Search for the cell housing the specified text and yield its (x, y) center coordinate. 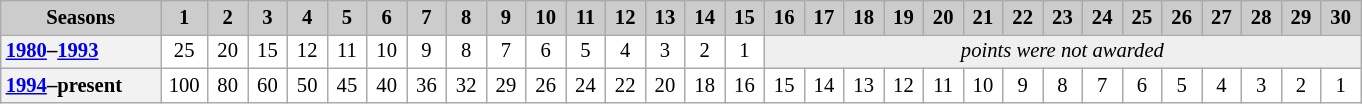
36 (426, 85)
21 (983, 17)
50 (307, 85)
1980–1993 (81, 51)
Seasons (81, 17)
100 (184, 85)
60 (268, 85)
23 (1062, 17)
27 (1222, 17)
40 (387, 85)
45 (347, 85)
80 (228, 85)
points were not awarded (1062, 51)
30 (1341, 17)
28 (1261, 17)
17 (824, 17)
32 (466, 85)
19 (904, 17)
1994–present (81, 85)
